Output the [X, Y] coordinate of the center of the cell containing the given text.  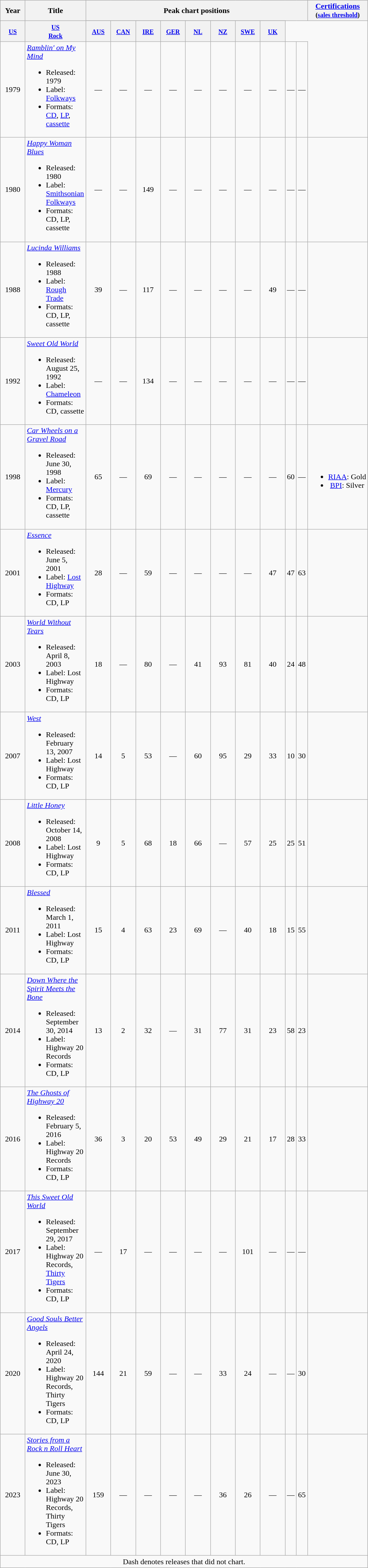
Sweet Old WorldReleased: August 25, 1992Label: ChameleonFormats: CD, cassette [55, 381]
US [13, 31]
Car Wheels on a Gravel RoadReleased: June 30, 1998Label: MercuryFormats: CD, LP, cassette [55, 477]
159 [98, 1495]
1980 [13, 190]
26 [248, 1495]
World Without TearsReleased: April 8, 2003Label: Lost HighwayFormats: CD, LP [55, 664]
UK [273, 31]
9 [98, 843]
USRock [55, 31]
NL [198, 31]
1992 [13, 381]
93 [223, 664]
13 [98, 1030]
134 [148, 381]
2 [123, 1030]
55 [302, 930]
57 [248, 843]
117 [148, 290]
Little HoneyReleased: October 14, 2008Label: Lost HighwayFormats: CD, LP [55, 843]
GER [173, 31]
2016 [13, 1139]
81 [248, 664]
Happy Woman BluesReleased: 1980Label: Smithsonian FolkwaysFormats: CD, LP, cassette [55, 190]
51 [302, 843]
2003 [13, 664]
39 [98, 290]
95 [223, 755]
68 [148, 843]
4 [123, 930]
48 [302, 664]
Down Where the Spirit Meets the BoneReleased: September 30, 2014Label: Highway 20 RecordsFormats: CD, LP [55, 1030]
NZ [223, 31]
RIAA: GoldBPI: Silver [338, 477]
149 [148, 190]
41 [198, 664]
CAN [123, 31]
2011 [13, 930]
66 [198, 843]
144 [98, 1373]
2014 [13, 1030]
14 [98, 755]
EssenceReleased: June 5, 2001Label: Lost HighwayFormats: CD, LP [55, 573]
WestReleased: February 13, 2007Label: Lost HighwayFormats: CD, LP [55, 755]
Lucinda WilliamsReleased: 1988Label: Rough TradeFormats: CD, LP, cassette [55, 290]
20 [148, 1139]
32 [148, 1030]
3 [123, 1139]
Good Souls Better AngelsReleased: April 24, 2020Label: Highway 20 Records, Thirty TigersFormats: CD, LP [55, 1373]
Dash denotes releases that did not chart. [184, 1562]
This Sweet Old WorldReleased: September 29, 2017Label: Highway 20 Records, Thirty TigersFormats: CD, LP [55, 1252]
2023 [13, 1495]
The Ghosts of Highway 20Released: February 5, 2016Label: Highway 20 RecordsFormats: CD, LP [55, 1139]
101 [248, 1252]
2008 [13, 843]
AUS [98, 31]
2007 [13, 755]
80 [148, 664]
Stories from a Rock n Roll HeartReleased: June 30, 2023Label: Highway 20 Records, Thirty TigersFormats: CD, LP [55, 1495]
1979 [13, 89]
2017 [13, 1252]
10 [291, 755]
Title [55, 11]
IRE [148, 31]
Ramblin' on My MindReleased: 1979Label: FolkwaysFormats: CD, LP, cassette [55, 89]
2020 [13, 1373]
1998 [13, 477]
1988 [13, 290]
SWE [248, 31]
Year [13, 11]
Certifications(sales threshold) [338, 11]
2001 [13, 573]
Peak chart positions [197, 11]
77 [223, 1030]
58 [291, 1030]
BlessedReleased: March 1, 2011Label: Lost HighwayFormats: CD, LP [55, 930]
